Find where the given text appears and provide that cell's center as (X, Y) coordinate. 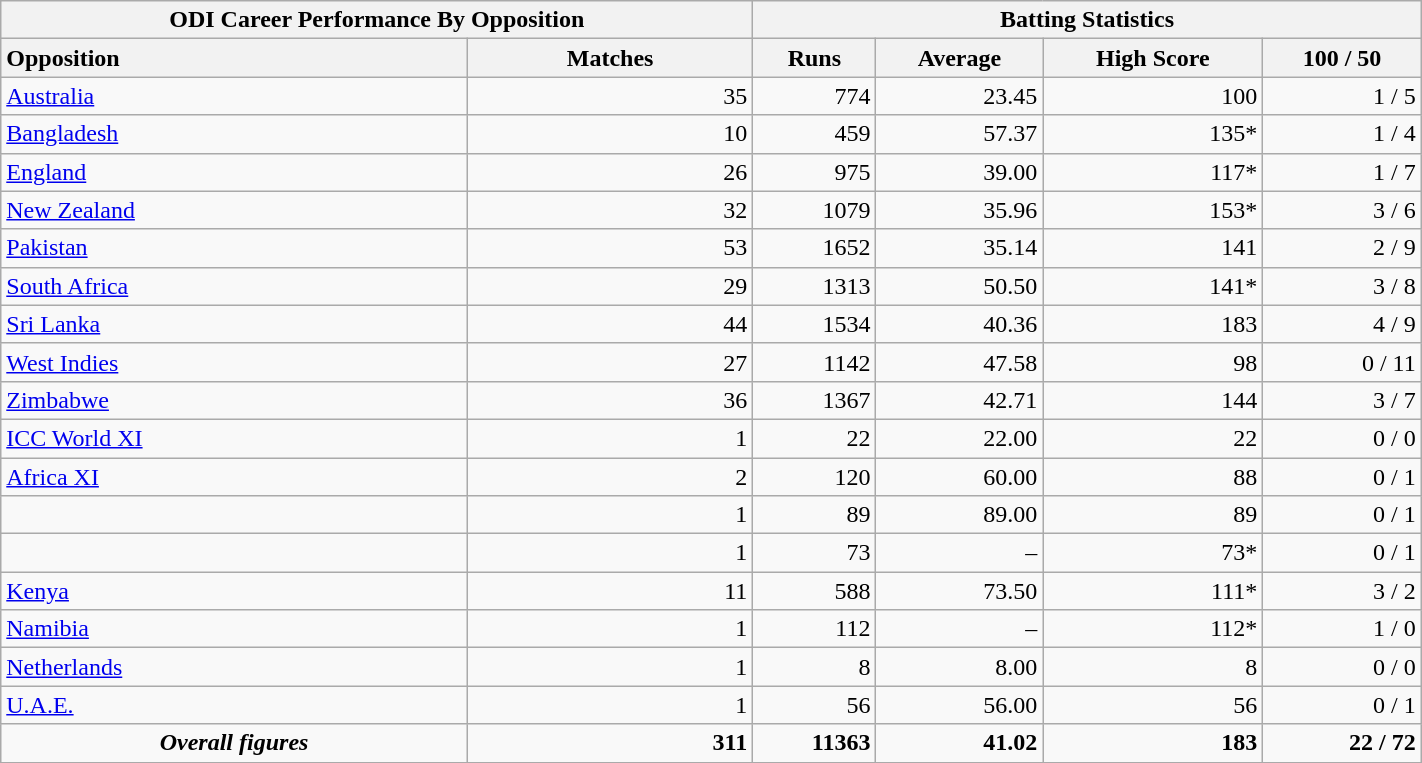
975 (814, 172)
England (234, 172)
ICC World XI (234, 438)
Matches (610, 58)
High Score (1153, 58)
Overall figures (234, 743)
29 (610, 286)
1 / 4 (1342, 134)
111* (1153, 591)
117* (1153, 172)
1367 (814, 400)
89.00 (960, 515)
2 / 9 (1342, 248)
35.96 (960, 210)
U.A.E. (234, 705)
57.37 (960, 134)
112* (1153, 629)
11363 (814, 743)
0 / 11 (1342, 362)
22 / 72 (1342, 743)
Kenya (234, 591)
141 (1153, 248)
Zimbabwe (234, 400)
35.14 (960, 248)
3 / 7 (1342, 400)
112 (814, 629)
39.00 (960, 172)
459 (814, 134)
41.02 (960, 743)
36 (610, 400)
1313 (814, 286)
1 / 5 (1342, 96)
10 (610, 134)
3 / 8 (1342, 286)
100 (1153, 96)
Sri Lanka (234, 324)
73 (814, 553)
120 (814, 477)
311 (610, 743)
3 / 6 (1342, 210)
Batting Statistics (1087, 20)
4 / 9 (1342, 324)
56.00 (960, 705)
8.00 (960, 667)
47.58 (960, 362)
26 (610, 172)
1534 (814, 324)
1142 (814, 362)
11 (610, 591)
West Indies (234, 362)
774 (814, 96)
53 (610, 248)
35 (610, 96)
Average (960, 58)
Netherlands (234, 667)
50.50 (960, 286)
2 (610, 477)
40.36 (960, 324)
1652 (814, 248)
588 (814, 591)
60.00 (960, 477)
73.50 (960, 591)
100 / 50 (1342, 58)
98 (1153, 362)
1079 (814, 210)
27 (610, 362)
3 / 2 (1342, 591)
88 (1153, 477)
Runs (814, 58)
Australia (234, 96)
44 (610, 324)
23.45 (960, 96)
141* (1153, 286)
New Zealand (234, 210)
42.71 (960, 400)
Pakistan (234, 248)
73* (1153, 553)
South Africa (234, 286)
135* (1153, 134)
Namibia (234, 629)
32 (610, 210)
1 / 7 (1342, 172)
Opposition (234, 58)
153* (1153, 210)
1 / 0 (1342, 629)
Africa XI (234, 477)
22.00 (960, 438)
Bangladesh (234, 134)
144 (1153, 400)
ODI Career Performance By Opposition (377, 20)
